From the cell containing the given text, extract its center point as (X, Y) coordinate. 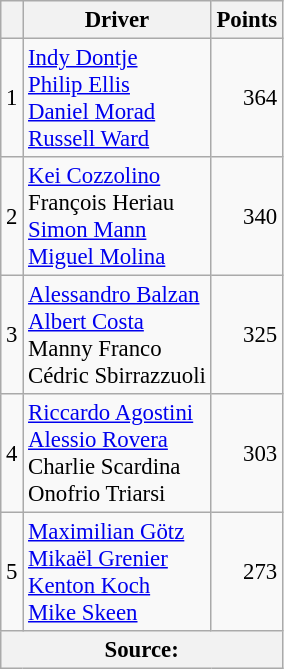
5 (12, 572)
273 (246, 572)
Indy Dontje Philip Ellis Daniel Morad Russell Ward (117, 98)
303 (246, 454)
Kei Cozzolino François Heriau Simon Mann Miguel Molina (117, 216)
4 (12, 454)
Riccardo Agostini Alessio Rovera Charlie Scardina Onofrio Triarsi (117, 454)
3 (12, 336)
2 (12, 216)
Points (246, 20)
Driver (117, 20)
325 (246, 336)
Alessandro Balzan Albert Costa Manny Franco Cédric Sbirrazzuoli (117, 336)
Maximilian Götz Mikaël Grenier Kenton Koch Mike Skeen (117, 572)
364 (246, 98)
340 (246, 216)
1 (12, 98)
